Return (x, y) of the center of cell containing provided text 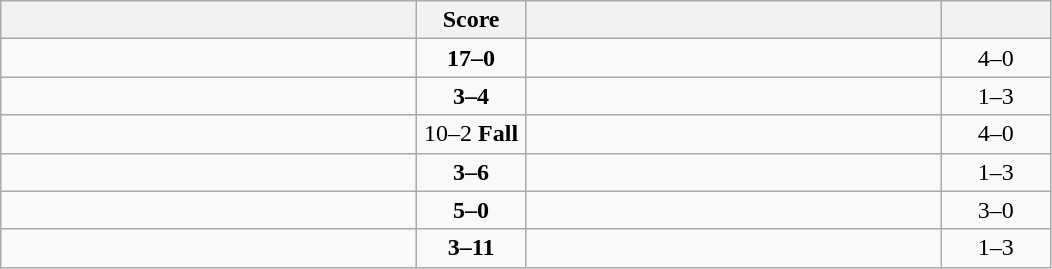
10–2 Fall (472, 134)
Score (472, 20)
5–0 (472, 210)
17–0 (472, 58)
3–6 (472, 172)
3–11 (472, 248)
3–4 (472, 96)
3–0 (996, 210)
